Return (x, y) of the center of cell containing provided text 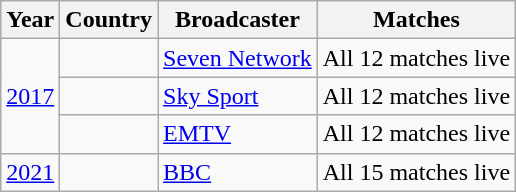
Seven Network (238, 58)
EMTV (238, 134)
BBC (238, 172)
Country (109, 20)
2017 (30, 96)
2021 (30, 172)
All 15 matches live (416, 172)
Sky Sport (238, 96)
Matches (416, 20)
Year (30, 20)
Broadcaster (238, 20)
